Extract the [x, y] coordinate from the center of the cell holding the provided text.  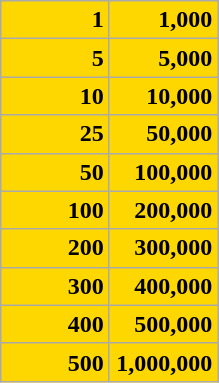
50 [56, 172]
5,000 [164, 58]
200 [56, 248]
500,000 [164, 324]
10,000 [164, 96]
10 [56, 96]
1,000,000 [164, 362]
50,000 [164, 134]
300,000 [164, 248]
300 [56, 286]
100,000 [164, 172]
5 [56, 58]
100 [56, 210]
400 [56, 324]
500 [56, 362]
400,000 [164, 286]
1,000 [164, 20]
1 [56, 20]
25 [56, 134]
200,000 [164, 210]
